Return the [X, Y] coordinate for the center point of the cell that contains the specified text.  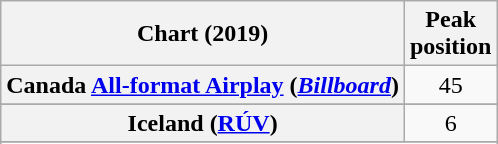
6 [450, 123]
Canada All-format Airplay (Billboard) [203, 85]
Chart (2019) [203, 34]
Iceland (RÚV) [203, 123]
Peakposition [450, 34]
45 [450, 85]
